Locate the cell with the specified text and output its [x, y] center coordinate. 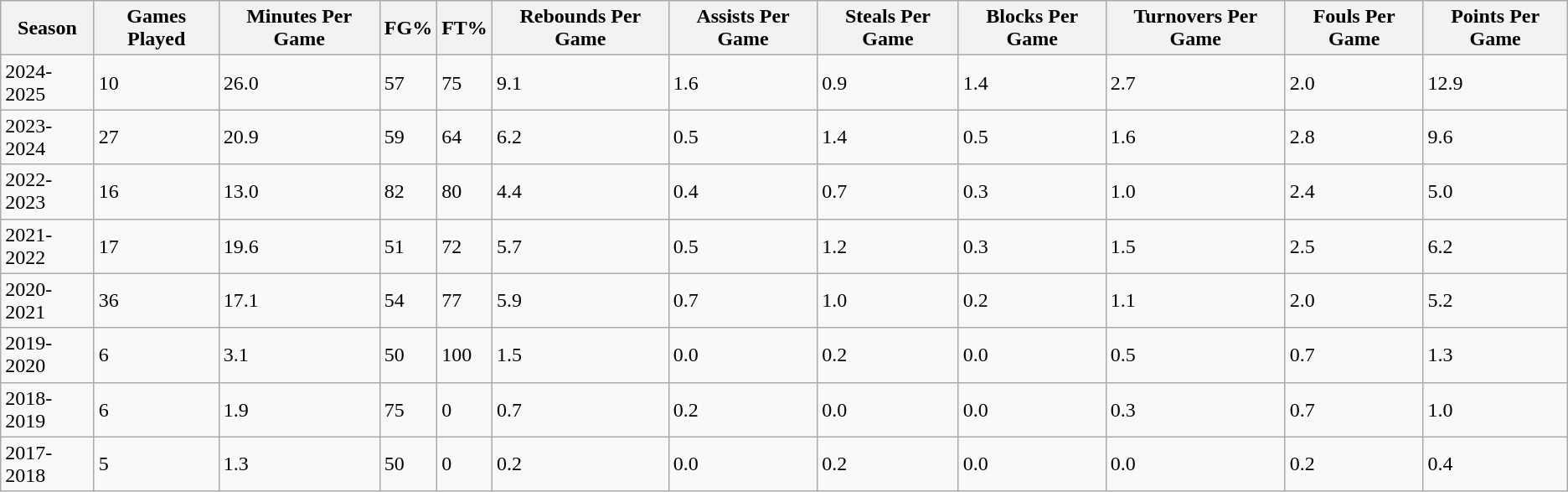
17.1 [299, 300]
100 [465, 355]
26.0 [299, 82]
Games Played [156, 28]
2.4 [1354, 191]
19.6 [299, 246]
51 [408, 246]
Rebounds Per Game [580, 28]
Fouls Per Game [1354, 28]
5.0 [1495, 191]
Points Per Game [1495, 28]
36 [156, 300]
27 [156, 137]
13.0 [299, 191]
82 [408, 191]
FG% [408, 28]
2.5 [1354, 246]
64 [465, 137]
2021-2022 [47, 246]
Blocks Per Game [1032, 28]
2023-2024 [47, 137]
2020-2021 [47, 300]
3.1 [299, 355]
1.1 [1195, 300]
5.7 [580, 246]
2.7 [1195, 82]
5.9 [580, 300]
80 [465, 191]
Minutes Per Game [299, 28]
12.9 [1495, 82]
2022-2023 [47, 191]
54 [408, 300]
9.1 [580, 82]
57 [408, 82]
20.9 [299, 137]
Assists Per Game [743, 28]
Turnovers Per Game [1195, 28]
2019-2020 [47, 355]
77 [465, 300]
72 [465, 246]
2024-2025 [47, 82]
5 [156, 464]
2017-2018 [47, 464]
2.8 [1354, 137]
1.9 [299, 409]
Season [47, 28]
1.2 [888, 246]
4.4 [580, 191]
2018-2019 [47, 409]
59 [408, 137]
16 [156, 191]
10 [156, 82]
FT% [465, 28]
9.6 [1495, 137]
5.2 [1495, 300]
17 [156, 246]
Steals Per Game [888, 28]
0.9 [888, 82]
